Search for the cell housing the specified text and yield its (X, Y) center coordinate. 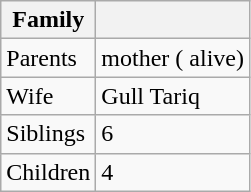
6 (173, 134)
Gull Tariq (173, 96)
mother ( alive) (173, 58)
4 (173, 172)
Family (48, 20)
Wife (48, 96)
Children (48, 172)
Parents (48, 58)
Siblings (48, 134)
